Detect which cell encompasses the target text, then output its [x, y] center coordinate. 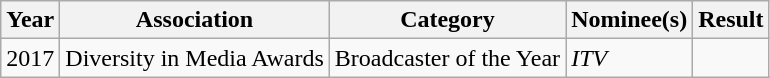
2017 [30, 58]
ITV [630, 58]
Broadcaster of the Year [447, 58]
Year [30, 20]
Nominee(s) [630, 20]
Category [447, 20]
Association [194, 20]
Diversity in Media Awards [194, 58]
Result [731, 20]
